Return the (X, Y) coordinate for the center point of the cell that contains the specified text.  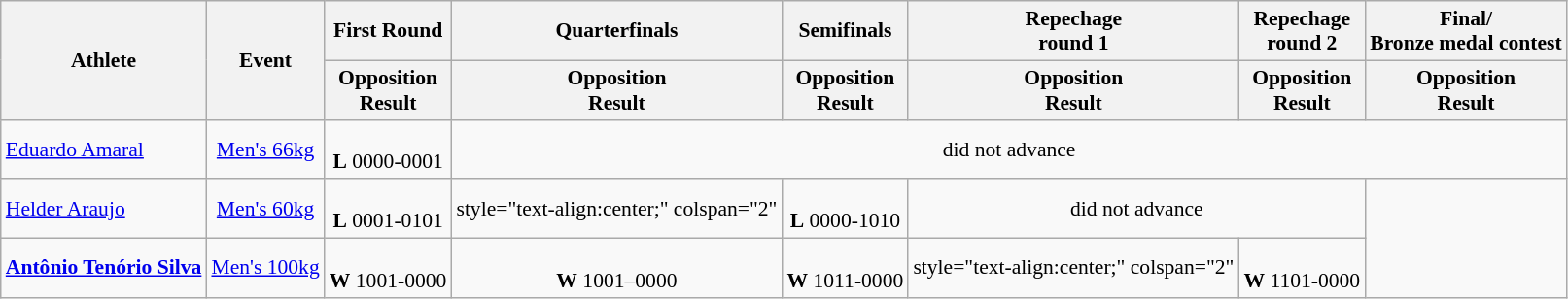
Men's 66kg (264, 149)
Men's 60kg (264, 210)
Antônio Tenório Silva (104, 268)
Final/Bronze medal contest (1466, 31)
First Round (389, 31)
Helder Araujo (104, 210)
W 1001–0000 (616, 268)
Eduardo Amaral (104, 149)
W 1011-0000 (845, 268)
L 0000-1010 (845, 210)
W 1101-0000 (1302, 268)
Event (264, 60)
Repechage round 1 (1073, 31)
W 1001-0000 (389, 268)
Quarterfinals (616, 31)
L 0001-0101 (389, 210)
L 0000-0001 (389, 149)
Repechage round 2 (1302, 31)
Athlete (104, 60)
Semifinals (845, 31)
Men's 100kg (264, 268)
